Detect which cell encompasses the target text, then output its (x, y) center coordinate. 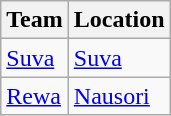
Nausori (119, 96)
Rewa (35, 96)
Team (35, 20)
Location (119, 20)
